Search for the cell housing the specified text and yield its [X, Y] center coordinate. 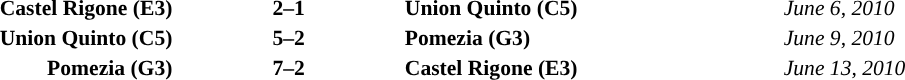
Pomezia (G3) [592, 38]
5–2 [288, 38]
